Capture the cell that displays the provided text and extract its [x, y] central coordinate. 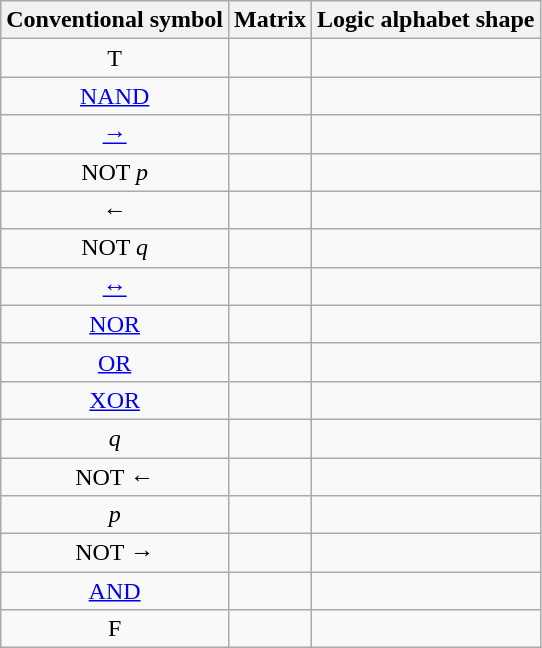
AND [115, 591]
NOT q [115, 248]
← [115, 210]
→ [115, 134]
Conventional symbol [115, 20]
NAND [115, 96]
T [115, 58]
OR [115, 362]
q [115, 438]
NOT → [115, 553]
Logic alphabet shape [426, 20]
p [115, 515]
Matrix [270, 20]
↔ [115, 286]
F [115, 629]
XOR [115, 400]
NOR [115, 324]
NOT p [115, 172]
NOT ← [115, 477]
